For the text-containing cell, return its midpoint in [x, y] coordinate format. 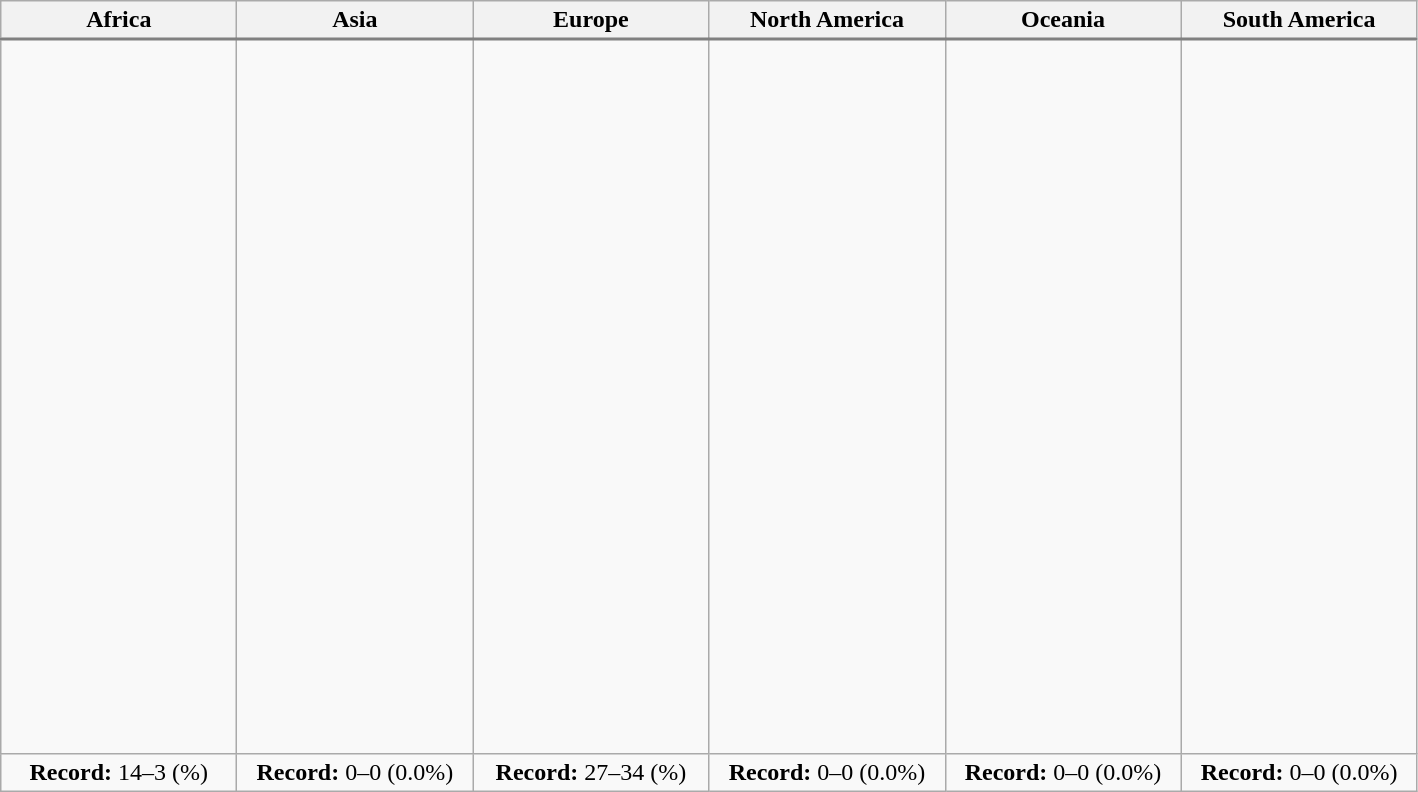
Asia [355, 20]
Africa [119, 20]
South America [1299, 20]
Oceania [1063, 20]
North America [827, 20]
Record: 14–3 (%) [119, 772]
Europe [591, 20]
Record: 27–34 (%) [591, 772]
